Provide the (x, y) coordinate of the cell's center where the given text is located.  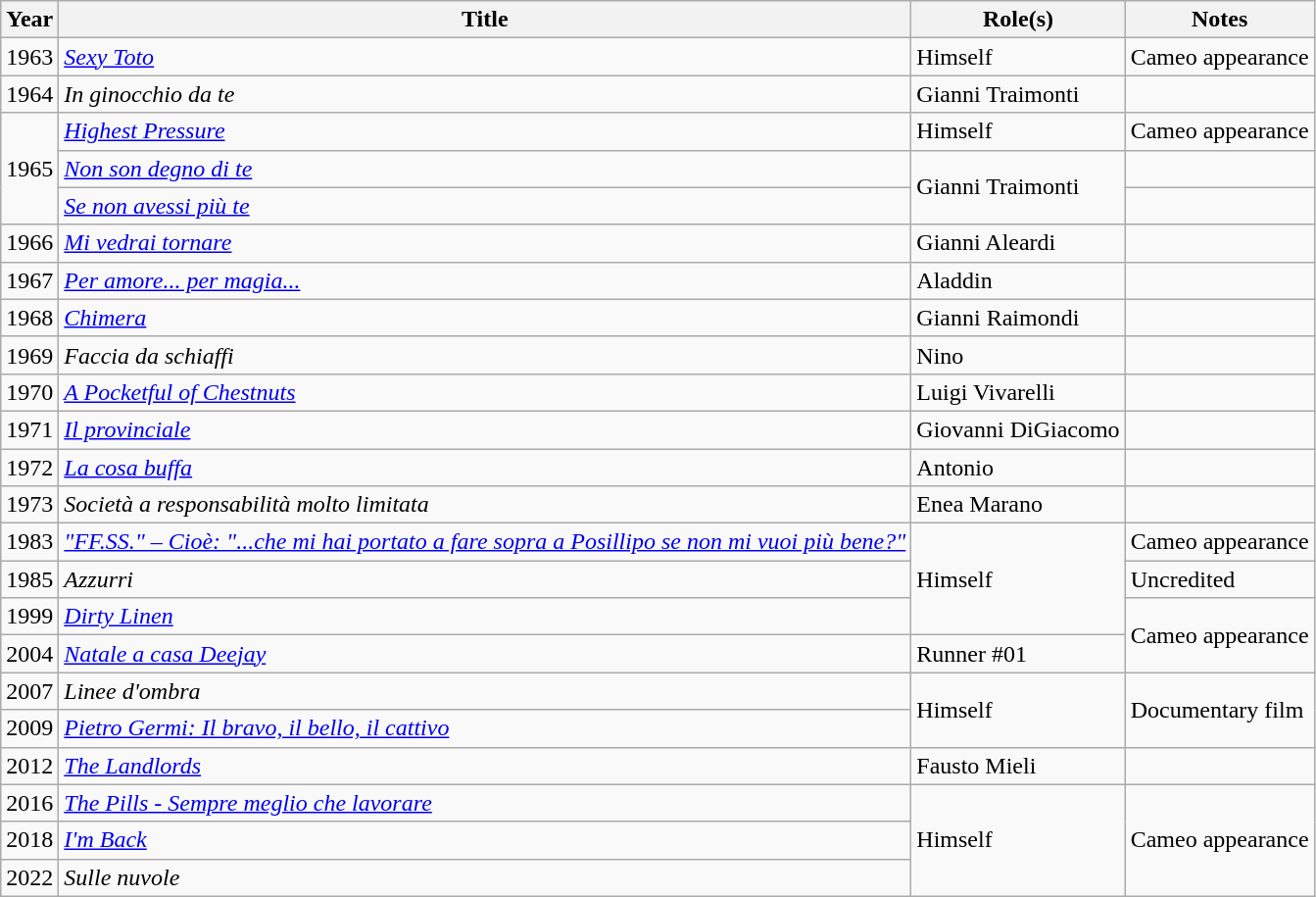
Azzurri (485, 579)
The Pills - Sempre meglio che lavorare (485, 803)
1985 (29, 579)
2009 (29, 728)
Aladdin (1018, 280)
1964 (29, 94)
Luigi Vivarelli (1018, 392)
1972 (29, 468)
Gianni Aleardi (1018, 243)
1966 (29, 243)
Dirty Linen (485, 617)
In ginocchio da te (485, 94)
Per amore... per magia... (485, 280)
1971 (29, 429)
Mi vedrai tornare (485, 243)
Enea Marano (1018, 505)
I'm Back (485, 840)
Fausto Mieli (1018, 766)
Natale a casa Deejay (485, 654)
Antonio (1018, 468)
Uncredited (1219, 579)
1999 (29, 617)
1969 (29, 355)
Se non avessi più te (485, 206)
La cosa buffa (485, 468)
Highest Pressure (485, 131)
Sexy Toto (485, 57)
1967 (29, 280)
Title (485, 20)
Società a responsabilità molto limitata (485, 505)
1973 (29, 505)
Nino (1018, 355)
Pietro Germi: Il bravo, il bello, il cattivo (485, 728)
Role(s) (1018, 20)
Linee d'ombra (485, 691)
Runner #01 (1018, 654)
1983 (29, 542)
The Landlords (485, 766)
2012 (29, 766)
Non son degno di te (485, 169)
Notes (1219, 20)
2016 (29, 803)
2007 (29, 691)
2022 (29, 877)
Sulle nuvole (485, 877)
Year (29, 20)
1963 (29, 57)
1968 (29, 318)
Chimera (485, 318)
1970 (29, 392)
Il provinciale (485, 429)
"FF.SS." – Cioè: "...che mi hai portato a fare sopra a Posillipo se non mi vuoi più bene?" (485, 542)
Giovanni DiGiacomo (1018, 429)
Faccia da schiaffi (485, 355)
1965 (29, 169)
Gianni Raimondi (1018, 318)
A Pocketful of Chestnuts (485, 392)
2004 (29, 654)
Documentary film (1219, 710)
2018 (29, 840)
